Scan for the cell matching the given text and deliver its (x, y) coordinate at center. 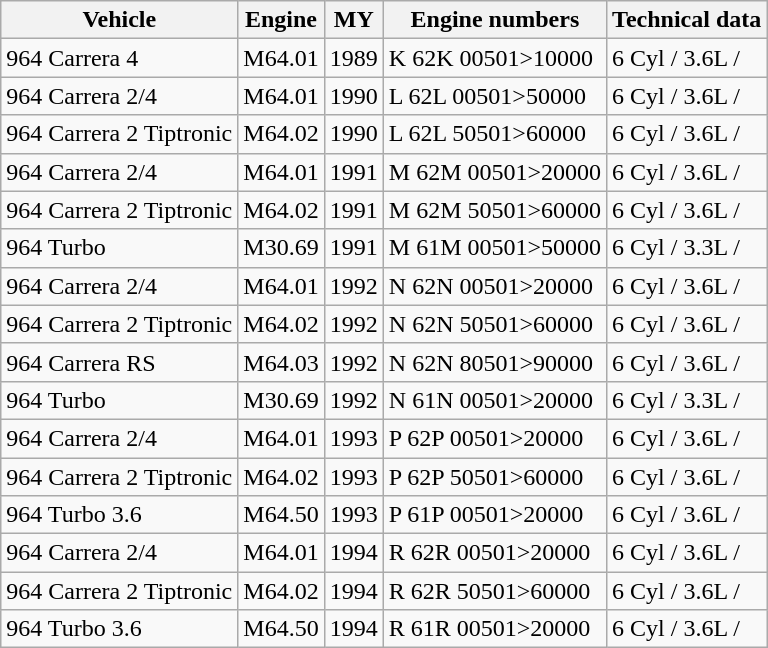
Engine (281, 20)
964 Carrera 4 (120, 58)
K 62K 00501>10000 (494, 58)
P 62P 50501>60000 (494, 477)
N 61N 00501>20000 (494, 400)
N 62N 50501>60000 (494, 324)
R 62R 00501>20000 (494, 553)
Technical data (687, 20)
N 62N 00501>20000 (494, 286)
L 62L 00501>50000 (494, 96)
1989 (354, 58)
R 61R 00501>20000 (494, 629)
L 62L 50501>60000 (494, 134)
M 61M 00501>50000 (494, 248)
N 62N 80501>90000 (494, 362)
M 62M 50501>60000 (494, 210)
Engine numbers (494, 20)
Vehicle (120, 20)
M 62M 00501>20000 (494, 172)
964 Carrera RS (120, 362)
M64.03 (281, 362)
P 62P 00501>20000 (494, 438)
P 61P 00501>20000 (494, 515)
MY (354, 20)
R 62R 50501>60000 (494, 591)
